Search for the cell housing the specified text and yield its (x, y) center coordinate. 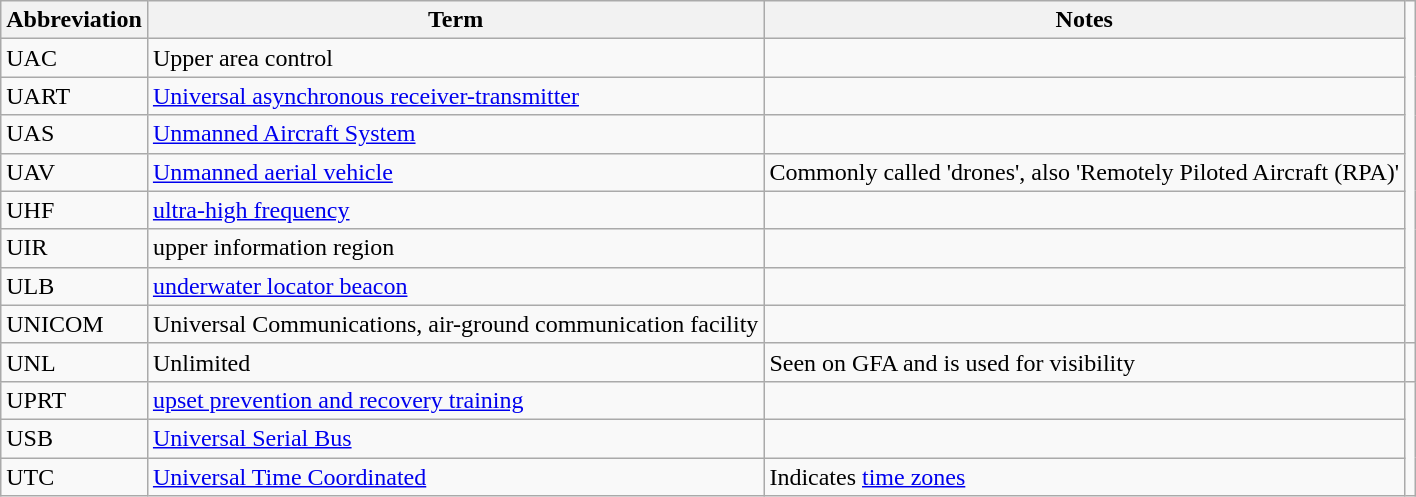
underwater locator beacon (455, 286)
UART (74, 96)
Term (455, 20)
UNL (74, 362)
UAS (74, 134)
UAV (74, 172)
Upper area control (455, 58)
UPRT (74, 400)
upper information region (455, 248)
Seen on GFA and is used for visibility (1084, 362)
USB (74, 438)
ULB (74, 286)
Universal Communications, air-ground communication facility (455, 324)
UTC (74, 477)
UAC (74, 58)
Universal Serial Bus (455, 438)
Unmanned Aircraft System (455, 134)
Abbreviation (74, 20)
Universal Time Coordinated (455, 477)
Universal asynchronous receiver-transmitter (455, 96)
UNICOM (74, 324)
Unlimited (455, 362)
Indicates time zones (1084, 477)
ultra-high frequency (455, 210)
UHF (74, 210)
UIR (74, 248)
Notes (1084, 20)
upset prevention and recovery training (455, 400)
Unmanned aerial vehicle (455, 172)
Commonly called 'drones', also 'Remotely Piloted Aircraft (RPA)' (1084, 172)
